Output the [x, y] coordinate of the center of the cell containing the given text.  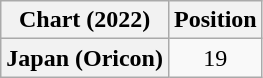
Chart (2022) [85, 20]
Position [215, 20]
Japan (Oricon) [85, 58]
19 [215, 58]
